Output the [X, Y] coordinate of the center of the cell containing the given text.  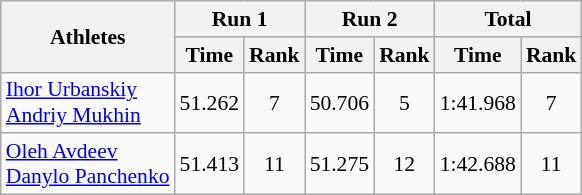
50.706 [340, 102]
51.413 [210, 164]
51.262 [210, 102]
Ihor UrbanskiyAndriy Mukhin [88, 102]
Oleh AvdeevDanylo Panchenko [88, 164]
5 [404, 102]
51.275 [340, 164]
1:42.688 [478, 164]
Total [508, 19]
12 [404, 164]
1:41.968 [478, 102]
Run 2 [370, 19]
Run 1 [240, 19]
Athletes [88, 36]
